Return the (x, y) coordinate for the center point of the cell that contains the specified text.  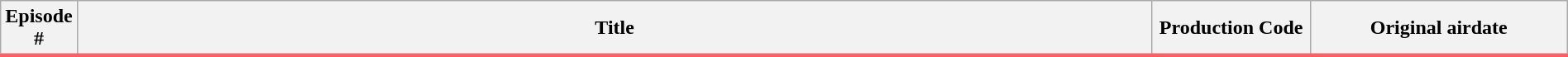
Production Code (1231, 28)
Title (614, 28)
Episode # (39, 28)
Original airdate (1439, 28)
